Return the (X, Y) coordinate for the center point of the cell that contains the specified text.  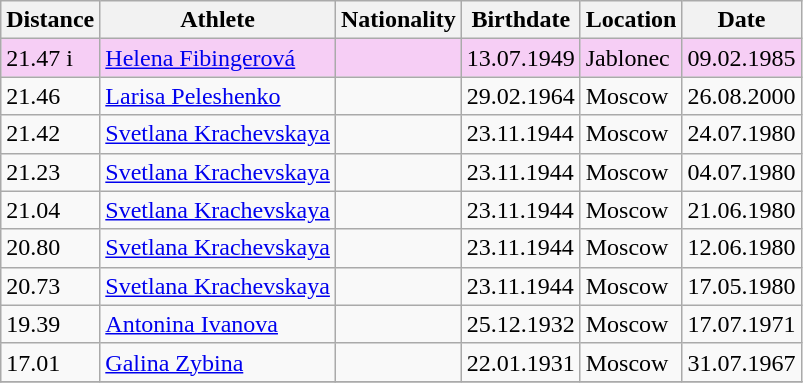
09.02.1985 (742, 58)
12.06.1980 (742, 248)
21.46 (50, 96)
Nationality (398, 20)
31.07.1967 (742, 362)
Galina Zybina (218, 362)
20.73 (50, 286)
Helena Fibingerová (218, 58)
29.02.1964 (520, 96)
Jablonec (631, 58)
26.08.2000 (742, 96)
21.42 (50, 134)
Date (742, 20)
19.39 (50, 324)
21.06.1980 (742, 210)
Athlete (218, 20)
21.47 i (50, 58)
22.01.1931 (520, 362)
20.80 (50, 248)
25.12.1932 (520, 324)
24.07.1980 (742, 134)
Birthdate (520, 20)
17.05.1980 (742, 286)
13.07.1949 (520, 58)
21.04 (50, 210)
Location (631, 20)
21.23 (50, 172)
04.07.1980 (742, 172)
17.01 (50, 362)
Larisa Peleshenko (218, 96)
17.07.1971 (742, 324)
Antonina Ivanova (218, 324)
Distance (50, 20)
